Determine the (X, Y) coordinate at the center of the cell enclosing the given text.  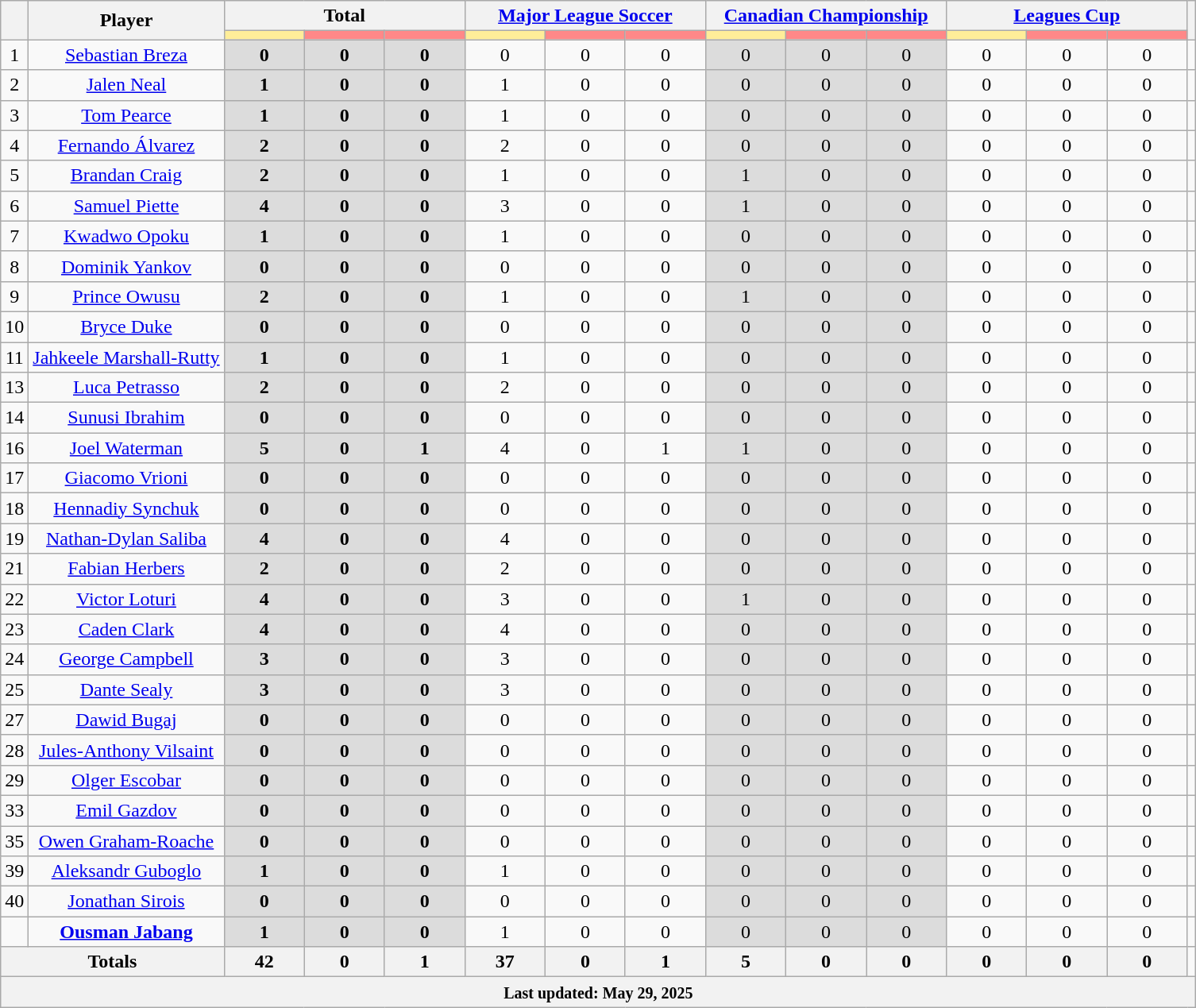
Jalen Neal (126, 85)
13 (14, 388)
27 (14, 720)
33 (14, 810)
Giacomo Vrioni (126, 478)
42 (264, 962)
Jonathan Sirois (126, 902)
Sebastian Breza (126, 55)
39 (14, 871)
Fernando Álvarez (126, 145)
23 (14, 629)
21 (14, 569)
35 (14, 841)
22 (14, 599)
Canadian Championship (826, 16)
24 (14, 659)
25 (14, 689)
Dominik Yankov (126, 266)
Bryce Duke (126, 326)
Major League Soccer (584, 16)
6 (14, 206)
28 (14, 750)
Sunusi Ibrahim (126, 418)
Joel Waterman (126, 448)
11 (14, 357)
Brandan Craig (126, 176)
Leagues Cup (1067, 16)
Last updated: May 29, 2025 (599, 992)
Dawid Bugaj (126, 720)
17 (14, 478)
Player (126, 21)
Jules-Anthony Vilsaint (126, 750)
Aleksandr Guboglo (126, 871)
40 (14, 902)
Fabian Herbers (126, 569)
Kwadwo Opoku (126, 236)
10 (14, 326)
9 (14, 296)
Nathan-Dylan Saliba (126, 539)
Owen Graham-Roache (126, 841)
Prince Owusu (126, 296)
George Campbell (126, 659)
Ousman Jabang (126, 932)
7 (14, 236)
Jahkeele Marshall-Rutty (126, 357)
Dante Sealy (126, 689)
Olger Escobar (126, 780)
16 (14, 448)
29 (14, 780)
Hennadiy Synchuk (126, 508)
Caden Clark (126, 629)
Samuel Piette (126, 206)
Totals (113, 962)
Emil Gazdov (126, 810)
14 (14, 418)
Tom Pearce (126, 115)
8 (14, 266)
Total (345, 16)
Victor Loturi (126, 599)
Luca Petrasso (126, 388)
37 (505, 962)
18 (14, 508)
19 (14, 539)
